Extract the [X, Y] coordinate from the center of the cell holding the provided text.  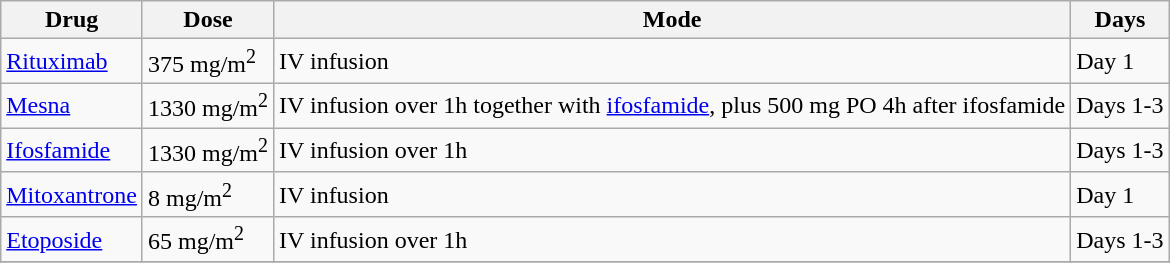
65 mg/m2 [208, 240]
Ifosfamide [72, 150]
IV infusion over 1h together with ifosfamide, plus 500 mg PO 4h after ifosfamide [672, 106]
Dose [208, 20]
Mitoxantrone [72, 194]
Drug [72, 20]
Mode [672, 20]
Etoposide [72, 240]
Mesna [72, 106]
Days [1120, 20]
Rituximab [72, 62]
8 mg/m2 [208, 194]
375 mg/m2 [208, 62]
